Find where the given text appears and provide that cell's center as [X, Y] coordinate. 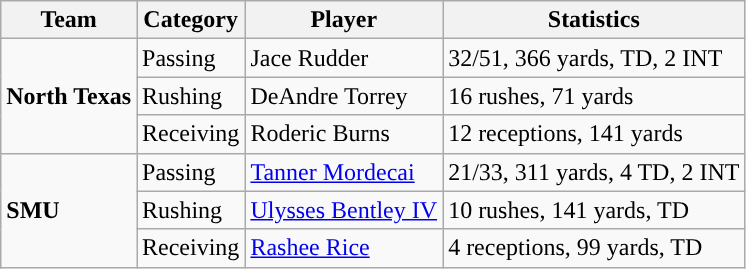
16 rushes, 71 yards [594, 96]
Tanner Mordecai [344, 172]
12 receptions, 141 yards [594, 134]
4 receptions, 99 yards, TD [594, 248]
10 rushes, 141 yards, TD [594, 210]
SMU [69, 210]
Roderic Burns [344, 134]
Team [69, 20]
Ulysses Bentley IV [344, 210]
DeAndre Torrey [344, 96]
Statistics [594, 20]
North Texas [69, 96]
Rashee Rice [344, 248]
32/51, 366 yards, TD, 2 INT [594, 58]
21/33, 311 yards, 4 TD, 2 INT [594, 172]
Category [190, 20]
Player [344, 20]
Jace Rudder [344, 58]
